Scan for the cell matching the given text and deliver its [x, y] coordinate at center. 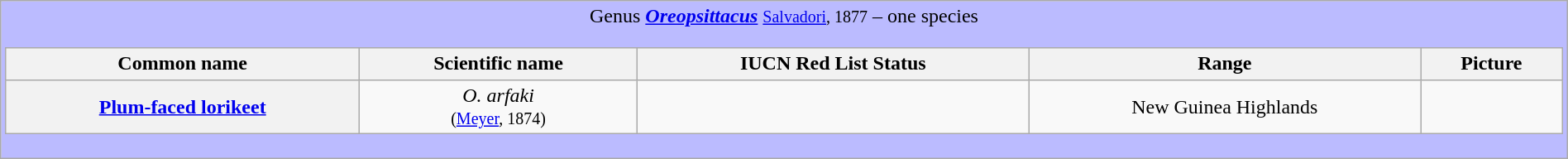
Common name [182, 64]
IUCN Red List Status [834, 64]
Range [1225, 64]
Picture [1492, 64]
New Guinea Highlands [1225, 106]
Scientific name [498, 64]
Plum-faced lorikeet [182, 106]
O. arfaki (Meyer, 1874) [498, 106]
